Determine the (X, Y) coordinate at the center of the cell enclosing the given text.  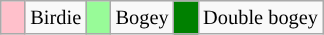
Birdie (56, 17)
Double bogey (260, 17)
Bogey (142, 17)
